For the text-containing cell, return its midpoint in [X, Y] coordinate format. 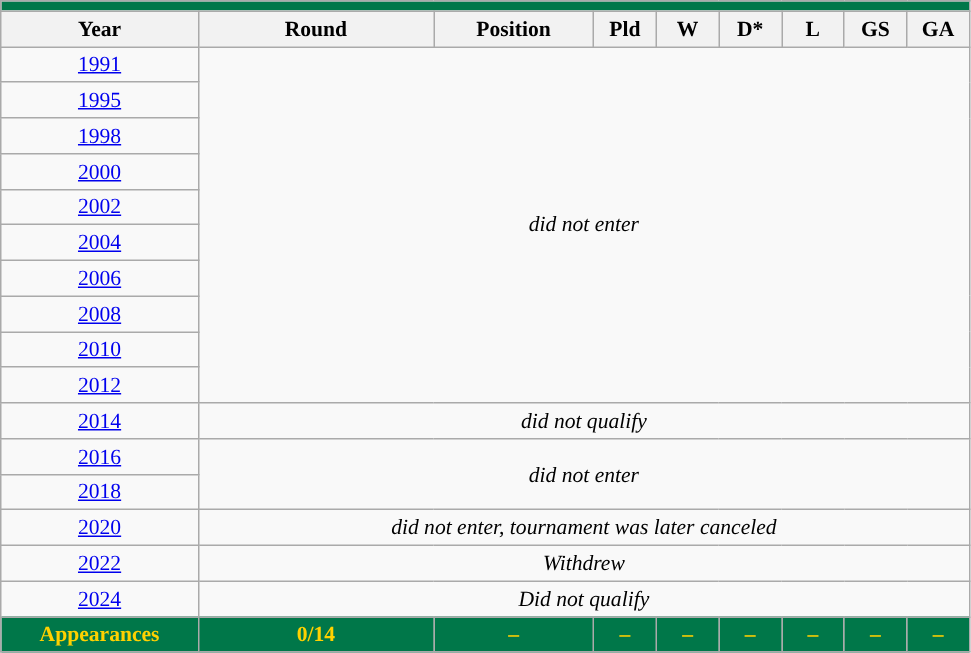
W [688, 29]
2012 [100, 386]
1991 [100, 65]
Appearances [100, 635]
1995 [100, 101]
2016 [100, 457]
2024 [100, 599]
2002 [100, 207]
2008 [100, 314]
did not enter, tournament was later canceled [584, 528]
did not qualify [584, 421]
GS [876, 29]
2000 [100, 172]
Year [100, 29]
2006 [100, 279]
L [814, 29]
2004 [100, 243]
Did not qualify [584, 599]
2022 [100, 564]
GA [938, 29]
Round [316, 29]
D* [750, 29]
0/14 [316, 635]
Position [514, 29]
2014 [100, 421]
1998 [100, 136]
Pld [626, 29]
Withdrew [584, 564]
2018 [100, 492]
2010 [100, 350]
2020 [100, 528]
